Locate the cell with the specified text and output its (x, y) center coordinate. 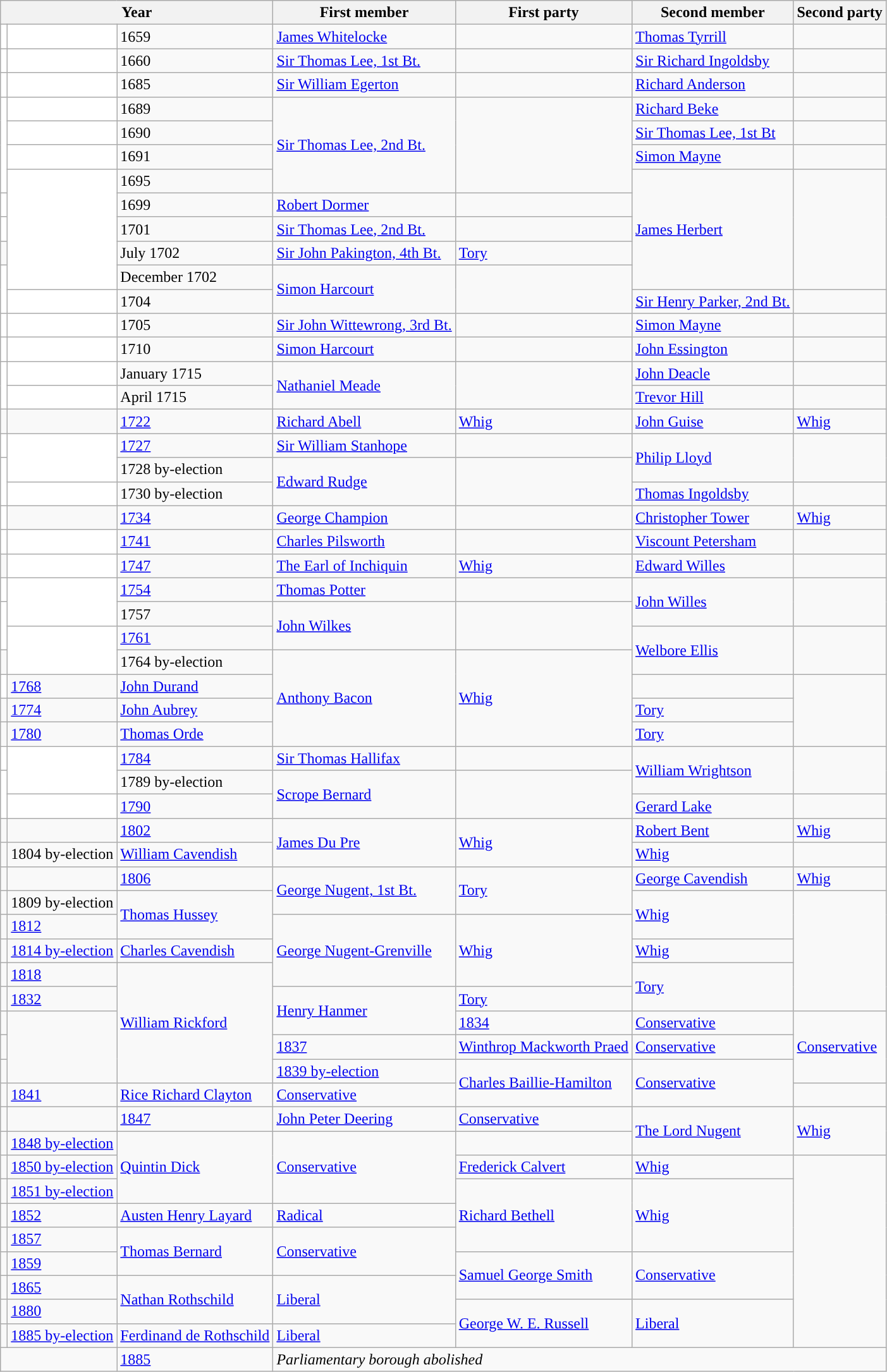
Robert Bent (713, 830)
1834 (544, 1023)
James Whitelocke (364, 37)
Richard Anderson (713, 85)
The Lord Nugent (713, 1131)
Sir John Pakington, 4th Bt. (364, 253)
1754 (195, 590)
1768 (62, 686)
1699 (195, 205)
Scrope Bernard (364, 794)
1774 (62, 710)
Henry Hanmer (364, 1011)
1865 (62, 1287)
William Rickford (195, 1023)
April 1715 (195, 398)
Viscount Petersham (713, 542)
Richard Beke (713, 109)
Welbore Ellis (713, 650)
1837 (364, 1047)
1802 (195, 830)
July 1702 (195, 253)
1701 (195, 229)
1660 (195, 61)
December 1702 (195, 277)
1747 (195, 566)
Winthrop Mackworth Praed (544, 1047)
1848 by-election (62, 1143)
John Guise (713, 422)
John Durand (195, 686)
George Cavendish (713, 878)
Thomas Potter (364, 590)
Radical (364, 1215)
Year (137, 13)
1804 by-election (62, 854)
Richard Abell (364, 422)
Sir William Stanhope (364, 446)
1809 by-election (62, 902)
Sir Richard Ingoldsby (713, 61)
Thomas Hussey (195, 914)
Austen Henry Layard (195, 1215)
1814 by-election (62, 950)
Frederick Calvert (544, 1167)
1818 (62, 974)
1710 (195, 349)
Charles Baillie-Hamilton (544, 1083)
John Essington (713, 349)
Sir William Egerton (364, 85)
1704 (195, 301)
William Cavendish (195, 854)
Rice Richard Clayton (195, 1095)
Charles Pilsworth (364, 542)
1691 (195, 157)
Christopher Tower (713, 518)
The Earl of Inchiquin (364, 566)
Sir Thomas Hallifax (364, 758)
1728 by-election (195, 470)
Nathaniel Meade (364, 385)
1722 (195, 422)
1730 by-election (195, 494)
Thomas Orde (195, 734)
1812 (62, 926)
John Wilkes (364, 626)
Second member (713, 13)
1850 by-election (62, 1167)
Ferdinand de Rothschild (195, 1335)
Nathan Rothschild (195, 1299)
Edward Rudge (364, 482)
1780 (62, 734)
1857 (62, 1239)
Richard Bethell (544, 1215)
Sir John Wittewrong, 3rd Bt. (364, 325)
1806 (195, 878)
George Nugent-Grenville (364, 950)
1852 (62, 1215)
1741 (195, 542)
Parliamentary borough abolished (580, 1359)
George W. E. Russell (544, 1323)
1705 (195, 325)
1885 by-election (62, 1335)
1757 (195, 614)
1764 by-election (195, 662)
1659 (195, 37)
1847 (195, 1119)
John Aubrey (195, 710)
James Du Pre (364, 842)
John Willes (713, 602)
Edward Willes (713, 566)
William Wrightson (713, 770)
1851 by-election (62, 1191)
1761 (195, 638)
Sir Thomas Lee, 1st Bt. (364, 61)
Trevor Hill (713, 398)
Robert Dormer (364, 205)
Sir Henry Parker, 2nd Bt. (713, 301)
John Deacle (713, 373)
1880 (62, 1311)
Anthony Bacon (364, 698)
1734 (195, 518)
Thomas Bernard (195, 1251)
1841 (62, 1095)
1695 (195, 181)
Quintin Dick (195, 1167)
John Peter Deering (364, 1119)
1859 (62, 1263)
First party (544, 13)
1789 by-election (195, 782)
Second party (840, 13)
Philip Lloyd (713, 458)
1832 (62, 999)
1689 (195, 109)
Thomas Tyrrill (713, 37)
George Champion (364, 518)
1784 (195, 758)
Sir Thomas Lee, 1st Bt (713, 133)
James Herbert (713, 229)
1839 by-election (364, 1071)
1790 (195, 806)
1727 (195, 446)
Charles Cavendish (195, 950)
1690 (195, 133)
1685 (195, 85)
George Nugent, 1st Bt. (364, 890)
Gerard Lake (713, 806)
January 1715 (195, 373)
Samuel George Smith (544, 1275)
First member (364, 13)
1885 (195, 1359)
Thomas Ingoldsby (713, 494)
